Return [X, Y] of the center of cell containing provided text 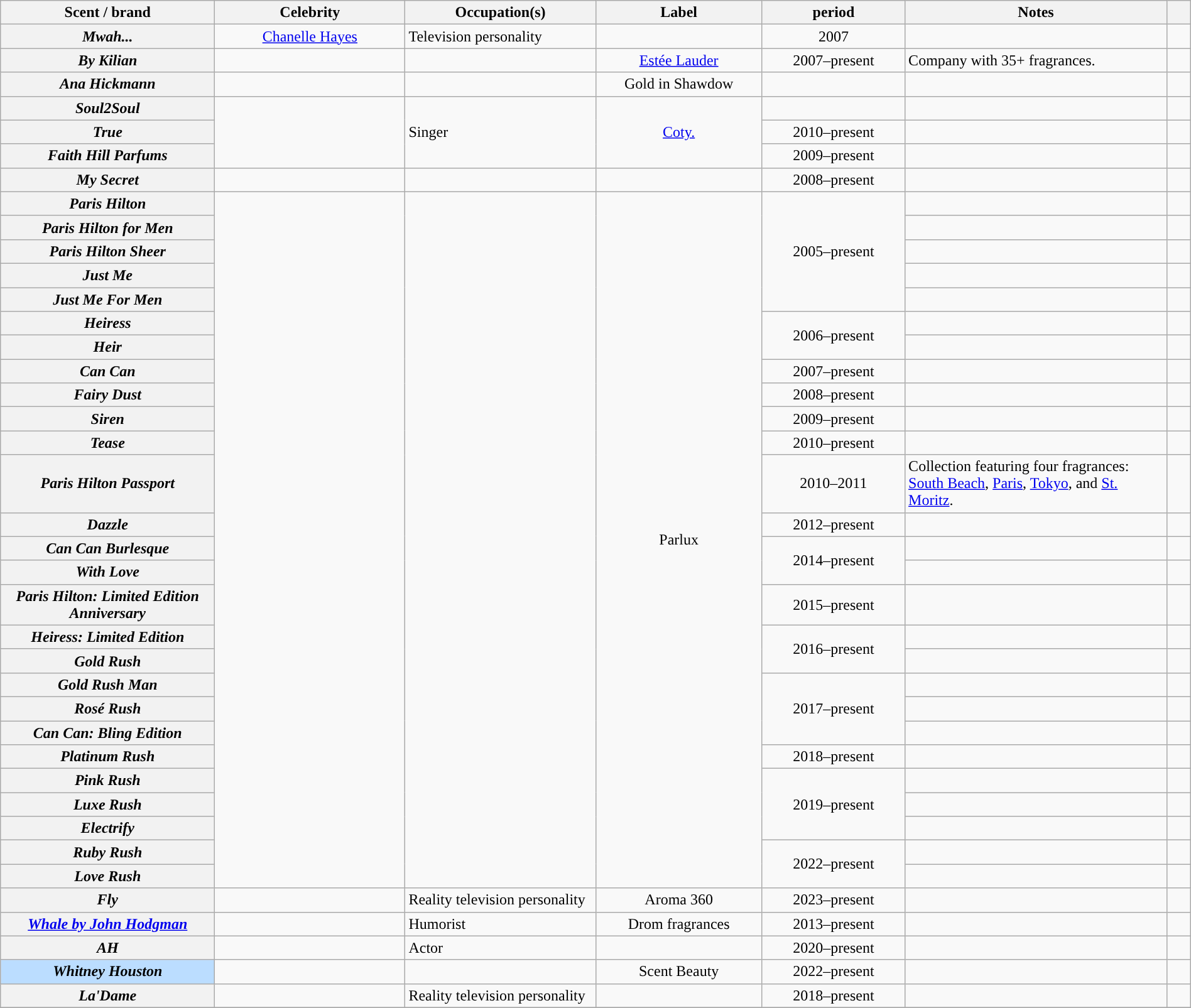
2013–present [833, 924]
Singer [500, 132]
Just Me [108, 275]
Notes [1036, 13]
Soul2Soul [108, 108]
2010–2011 [833, 484]
Ruby Rush [108, 852]
Heiress [108, 323]
2015–present [833, 604]
Siren [108, 419]
2017–present [833, 708]
Gold Rush [108, 661]
2006–present [833, 335]
Mwah... [108, 36]
Fairy Dust [108, 395]
Platinum Rush [108, 757]
Faith Hill Parfums [108, 156]
Fly [108, 900]
Paris Hilton: Limited Edition Anniversary [108, 604]
Drom fragrances [678, 924]
With Love [108, 572]
2019–present [833, 805]
Love Rush [108, 876]
Chanelle Hayes [310, 36]
Paris Hilton [108, 203]
Collection featuring four fragrances: South Beach, Paris, Tokyo, and St. Moritz. [1036, 484]
Scent / brand [108, 13]
Pink Rush [108, 781]
period [833, 13]
2014–present [833, 560]
Heir [108, 347]
2023–present [833, 900]
Coty. [678, 132]
Can Can Burlesque [108, 548]
Electrify [108, 828]
Can Can: Bling Edition [108, 733]
Aroma 360 [678, 900]
My Secret [108, 180]
Label [678, 13]
2007 [833, 36]
Dazzle [108, 524]
Ana Hickmann [108, 84]
Estée Lauder [678, 60]
True [108, 132]
Luxe Rush [108, 805]
Occupation(s) [500, 13]
2012–present [833, 524]
Celebrity [310, 13]
Heiress: Limited Edition [108, 637]
Paris Hilton for Men [108, 227]
Paris Hilton Passport [108, 484]
2005–present [833, 251]
AH [108, 948]
Television personality [500, 36]
By Kilian [108, 60]
Just Me For Men [108, 300]
Can Can [108, 371]
Whale by John Hodgman [108, 924]
Paris Hilton Sheer [108, 251]
Gold Rush Man [108, 685]
Company with 35+ fragrances. [1036, 60]
Gold in Shawdow [678, 84]
2020–present [833, 948]
Actor [500, 948]
2016–present [833, 649]
Humorist [500, 924]
Parlux [678, 540]
Whitney Houston [108, 972]
La'Dame [108, 995]
Tease [108, 443]
Rosé Rush [108, 708]
Scent Beauty [678, 972]
